Return [x, y] of the center of cell containing provided text 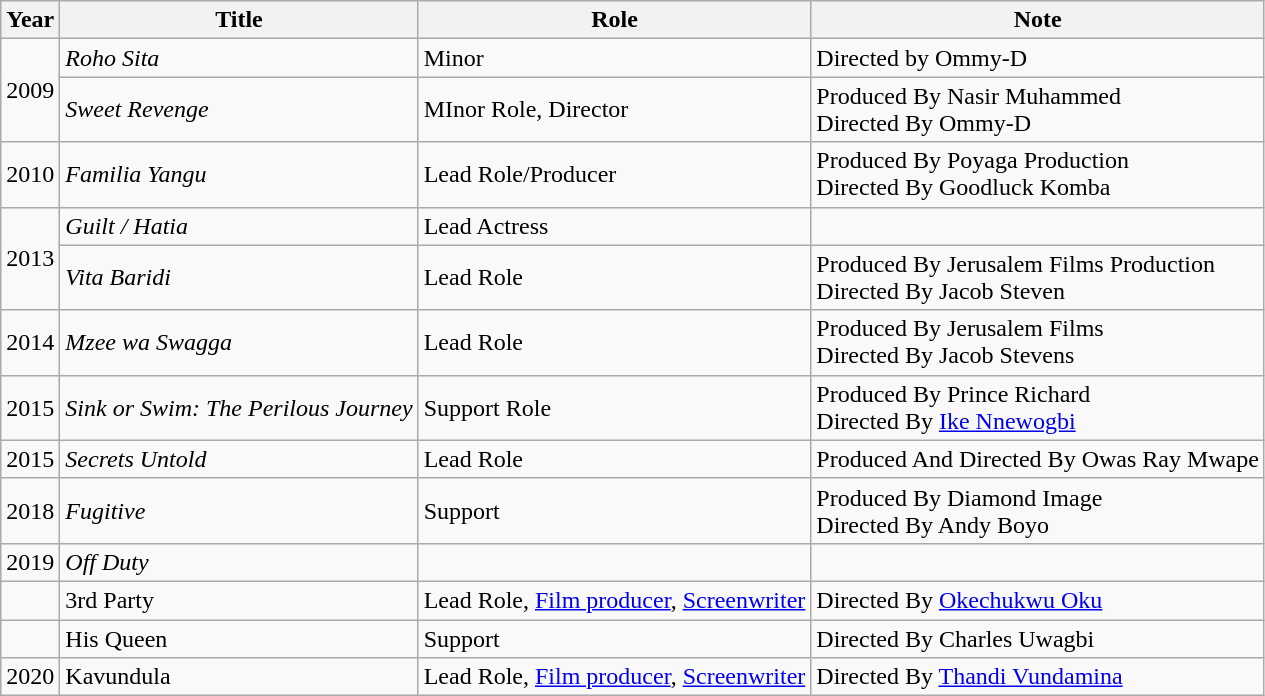
3rd Party [239, 600]
Vita Baridi [239, 278]
Role [614, 20]
Produced By Diamond ImageDirected By Andy Boyo [1038, 510]
2014 [30, 342]
Secrets Untold [239, 459]
2018 [30, 510]
Minor [614, 58]
Familia Yangu [239, 174]
Produced By Nasir MuhammedDirected By Ommy-D [1038, 110]
Sink or Swim: The Perilous Journey [239, 408]
Produced By Poyaga ProductionDirected By Goodluck Komba [1038, 174]
Directed by Ommy-D [1038, 58]
Title [239, 20]
Guilt / Hatia [239, 226]
His Queen [239, 639]
Off Duty [239, 562]
Kavundula [239, 677]
Directed By Thandi Vundamina [1038, 677]
Fugitive [239, 510]
Produced By Prince RichardDirected By Ike Nnewogbi [1038, 408]
2009 [30, 90]
Note [1038, 20]
Support Role [614, 408]
MInor Role, Director [614, 110]
Sweet Revenge [239, 110]
2020 [30, 677]
Lead Actress [614, 226]
Year [30, 20]
Produced And Directed By Owas Ray Mwape [1038, 459]
Produced By Jerusalem Films ProductionDirected By Jacob Steven [1038, 278]
Lead Role/Producer [614, 174]
Roho Sita [239, 58]
2019 [30, 562]
Directed By Charles Uwagbi [1038, 639]
Directed By Okechukwu Oku [1038, 600]
2010 [30, 174]
Mzee wa Swagga [239, 342]
Produced By Jerusalem FilmsDirected By Jacob Stevens [1038, 342]
2013 [30, 258]
